Find where the given text appears and provide that cell's center as [x, y] coordinate. 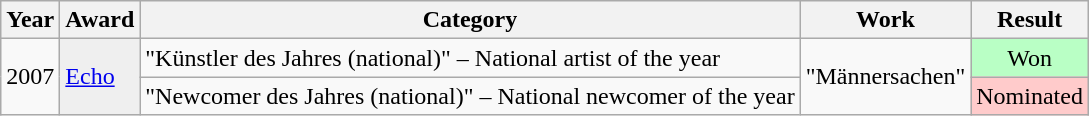
Won [1030, 58]
Nominated [1030, 96]
Award [100, 20]
Result [1030, 20]
Work [886, 20]
"Künstler des Jahres (national)" – National artist of the year [470, 58]
Year [30, 20]
2007 [30, 77]
Category [470, 20]
"Newcomer des Jahres (national)" – National newcomer of the year [470, 96]
"Männersachen" [886, 77]
Echo [100, 77]
